Capture the cell that displays the provided text and extract its (x, y) central coordinate. 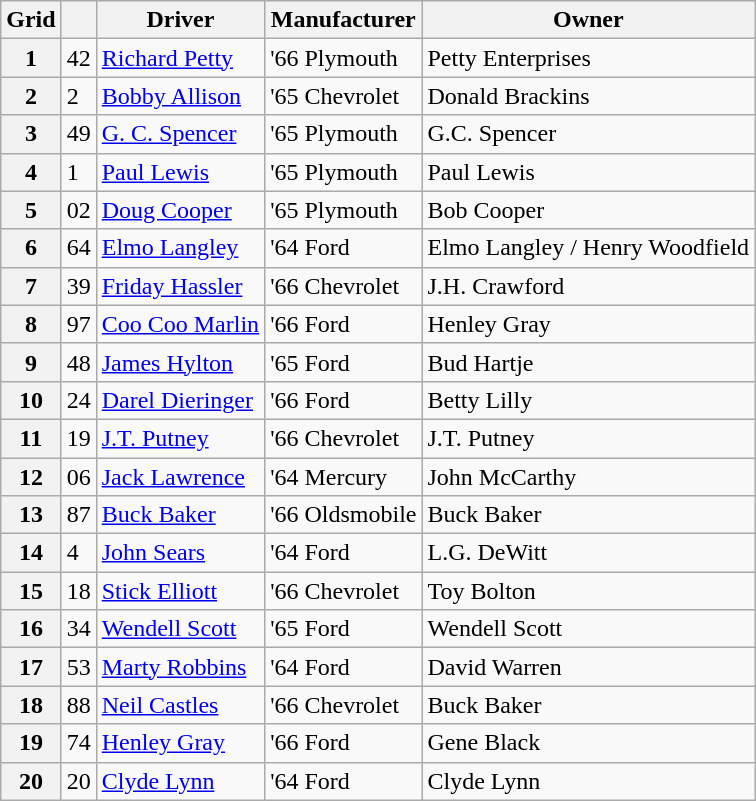
87 (78, 515)
34 (78, 629)
48 (78, 362)
14 (31, 553)
Petty Enterprises (588, 58)
'66 Plymouth (344, 58)
Grid (31, 20)
Stick Elliott (180, 591)
David Warren (588, 667)
Bobby Allison (180, 96)
Jack Lawrence (180, 477)
42 (78, 58)
10 (31, 400)
L.G. DeWitt (588, 553)
Darel Dieringer (180, 400)
Neil Castles (180, 705)
9 (31, 362)
97 (78, 324)
Marty Robbins (180, 667)
Toy Bolton (588, 591)
Richard Petty (180, 58)
17 (31, 667)
Coo Coo Marlin (180, 324)
Driver (180, 20)
Bob Cooper (588, 210)
Bud Hartje (588, 362)
16 (31, 629)
24 (78, 400)
Elmo Langley / Henry Woodfield (588, 248)
Donald Brackins (588, 96)
06 (78, 477)
39 (78, 286)
G. C. Spencer (180, 134)
John Sears (180, 553)
49 (78, 134)
02 (78, 210)
12 (31, 477)
53 (78, 667)
'64 Mercury (344, 477)
G.C. Spencer (588, 134)
J.H. Crawford (588, 286)
Manufacturer (344, 20)
7 (31, 286)
Elmo Langley (180, 248)
'66 Oldsmobile (344, 515)
13 (31, 515)
Doug Cooper (180, 210)
88 (78, 705)
5 (31, 210)
James Hylton (180, 362)
64 (78, 248)
3 (31, 134)
Gene Black (588, 743)
74 (78, 743)
'65 Chevrolet (344, 96)
15 (31, 591)
Betty Lilly (588, 400)
6 (31, 248)
11 (31, 438)
Friday Hassler (180, 286)
John McCarthy (588, 477)
8 (31, 324)
Owner (588, 20)
